Determine the (X, Y) coordinate at the center of the cell enclosing the given text.  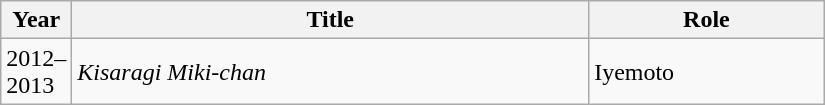
Role (707, 20)
Iyemoto (707, 72)
Year (36, 20)
Title (330, 20)
Kisaragi Miki-chan (330, 72)
2012–2013 (36, 72)
